Extract the [x, y] coordinate from the center of the cell holding the provided text.  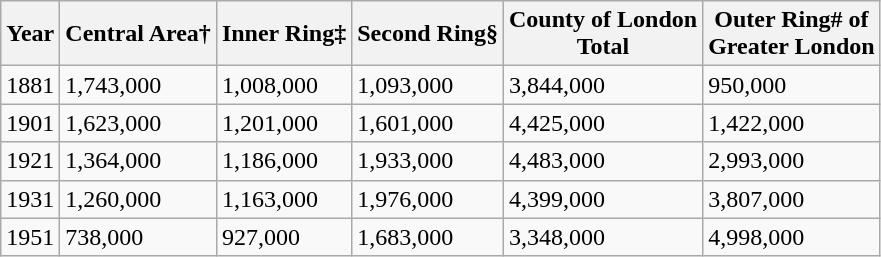
1,364,000 [138, 161]
Year [30, 34]
Second Ring§ [428, 34]
1,008,000 [284, 85]
4,399,000 [602, 199]
County of London Total [602, 34]
1,201,000 [284, 123]
3,844,000 [602, 85]
1,976,000 [428, 199]
1931 [30, 199]
1951 [30, 237]
1921 [30, 161]
4,483,000 [602, 161]
1,163,000 [284, 199]
2,993,000 [792, 161]
1,260,000 [138, 199]
950,000 [792, 85]
Central Area† [138, 34]
1,422,000 [792, 123]
3,807,000 [792, 199]
738,000 [138, 237]
1,186,000 [284, 161]
1,743,000 [138, 85]
927,000 [284, 237]
4,998,000 [792, 237]
1,933,000 [428, 161]
4,425,000 [602, 123]
1,601,000 [428, 123]
1,683,000 [428, 237]
Inner Ring‡ [284, 34]
1881 [30, 85]
3,348,000 [602, 237]
Outer Ring# of Greater London [792, 34]
1901 [30, 123]
1,093,000 [428, 85]
1,623,000 [138, 123]
